Locate the cell with the specified text and output its [x, y] center coordinate. 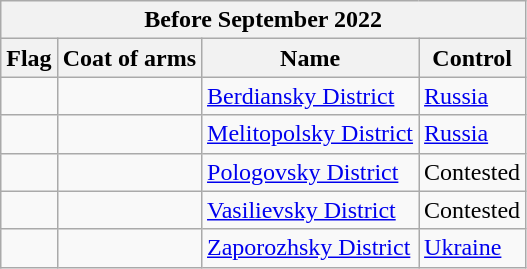
Ukraine [472, 248]
Vasilievsky District [310, 210]
Berdiansky District [310, 96]
Zaporozhsky District [310, 248]
Melitopolsky District [310, 134]
Pologovsky District [310, 172]
Control [472, 58]
Before September 2022 [264, 20]
Name [310, 58]
Coat of arms [129, 58]
Flag [29, 58]
